Output the [X, Y] coordinate of the center of the cell containing the given text.  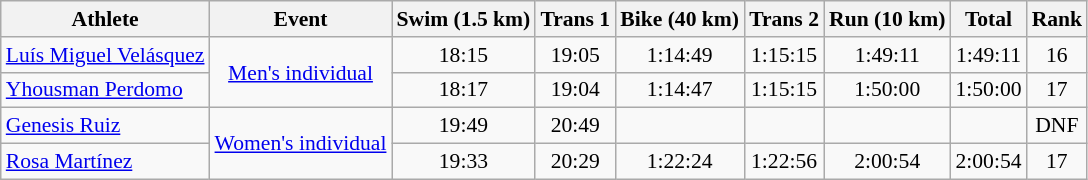
Luís Miguel Velásquez [106, 55]
20:49 [575, 126]
Athlete [106, 19]
Event [301, 19]
19:33 [464, 162]
Genesis Ruiz [106, 126]
Bike (40 km) [680, 19]
Men's individual [301, 72]
Trans 1 [575, 19]
20:29 [575, 162]
Rosa Martínez [106, 162]
16 [1058, 55]
DNF [1058, 126]
Total [988, 19]
Swim (1.5 km) [464, 19]
Women's individual [301, 144]
19:05 [575, 55]
1:14:49 [680, 55]
18:15 [464, 55]
1:22:56 [784, 162]
Run (10 km) [887, 19]
1:22:24 [680, 162]
1:14:47 [680, 90]
19:04 [575, 90]
Rank [1058, 19]
18:17 [464, 90]
Trans 2 [784, 19]
Yhousman Perdomo [106, 90]
19:49 [464, 126]
